Capture the cell that displays the provided text and extract its (x, y) central coordinate. 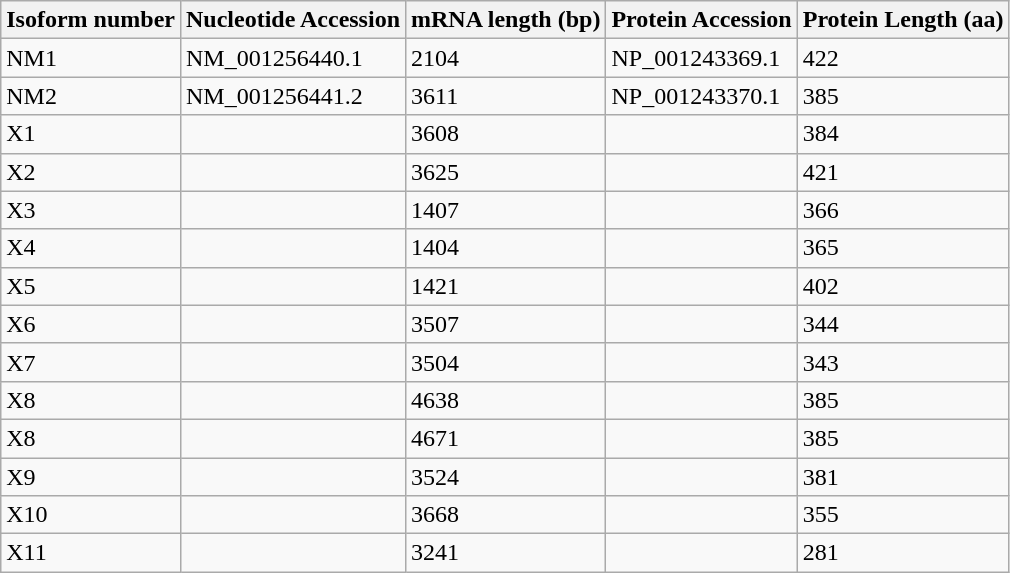
421 (903, 172)
4671 (506, 438)
1407 (506, 210)
NM_001256440.1 (292, 58)
mRNA length (bp) (506, 20)
384 (903, 134)
NM_001256441.2 (292, 96)
NM2 (91, 96)
355 (903, 515)
Isoform number (91, 20)
366 (903, 210)
X7 (91, 362)
1404 (506, 248)
422 (903, 58)
3504 (506, 362)
X10 (91, 515)
365 (903, 248)
3625 (506, 172)
NP_001243369.1 (702, 58)
X4 (91, 248)
3241 (506, 553)
3611 (506, 96)
3608 (506, 134)
X3 (91, 210)
X11 (91, 553)
X5 (91, 286)
4638 (506, 400)
X6 (91, 324)
1421 (506, 286)
3507 (506, 324)
X9 (91, 477)
402 (903, 286)
NP_001243370.1 (702, 96)
344 (903, 324)
3668 (506, 515)
Nucleotide Accession (292, 20)
NM1 (91, 58)
X2 (91, 172)
281 (903, 553)
381 (903, 477)
Protein Length (aa) (903, 20)
X1 (91, 134)
2104 (506, 58)
Protein Accession (702, 20)
3524 (506, 477)
343 (903, 362)
